Provide the (x, y) coordinate of the cell's center where the given text is located.  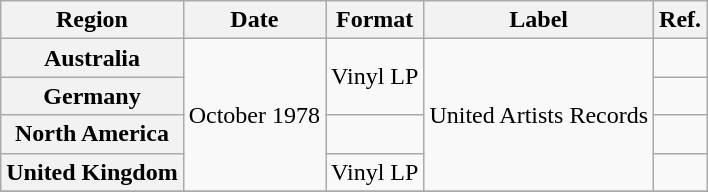
Germany (92, 96)
United Artists Records (539, 115)
Label (539, 20)
Format (375, 20)
North America (92, 134)
Australia (92, 58)
United Kingdom (92, 172)
Date (254, 20)
October 1978 (254, 115)
Ref. (680, 20)
Region (92, 20)
